Search for the cell housing the specified text and yield its (x, y) center coordinate. 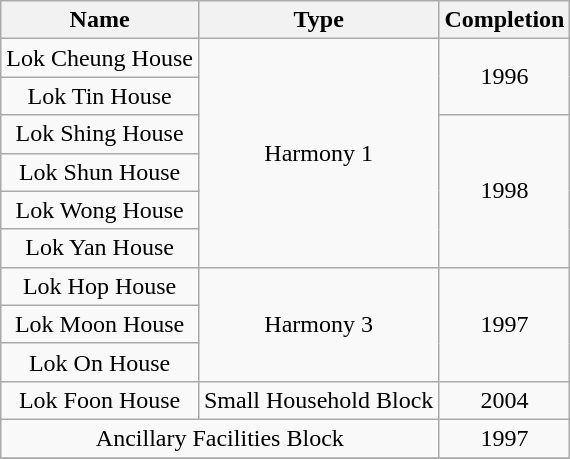
Harmony 3 (318, 324)
1996 (504, 77)
Name (100, 20)
Lok Moon House (100, 324)
Lok Yan House (100, 248)
2004 (504, 400)
Ancillary Facilities Block (220, 438)
Completion (504, 20)
Type (318, 20)
Lok Hop House (100, 286)
Lok Tin House (100, 96)
Lok Shing House (100, 134)
Lok Cheung House (100, 58)
Harmony 1 (318, 153)
Lok On House (100, 362)
Lok Shun House (100, 172)
Lok Wong House (100, 210)
1998 (504, 191)
Lok Foon House (100, 400)
Small Household Block (318, 400)
